Identify which cell holds the provided text, then report its [X, Y] central coordinate. 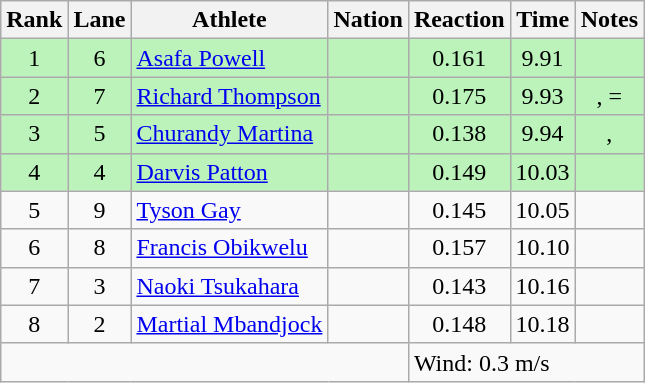
1 [34, 58]
Churandy Martina [230, 134]
, [609, 134]
0.149 [459, 172]
10.18 [542, 324]
Naoki Tsukahara [230, 286]
Darvis Patton [230, 172]
10.16 [542, 286]
Lane [100, 20]
Athlete [230, 20]
Richard Thompson [230, 96]
Nation [368, 20]
0.157 [459, 248]
9.94 [542, 134]
0.148 [459, 324]
Martial Mbandjock [230, 324]
Reaction [459, 20]
Notes [609, 20]
10.03 [542, 172]
0.138 [459, 134]
Tyson Gay [230, 210]
Wind: 0.3 m/s [526, 362]
Rank [34, 20]
0.161 [459, 58]
10.10 [542, 248]
Asafa Powell [230, 58]
9.91 [542, 58]
9.93 [542, 96]
0.175 [459, 96]
9 [100, 210]
Time [542, 20]
0.143 [459, 286]
, = [609, 96]
Francis Obikwelu [230, 248]
0.145 [459, 210]
10.05 [542, 210]
